Locate the cell with the specified text and output its [x, y] center coordinate. 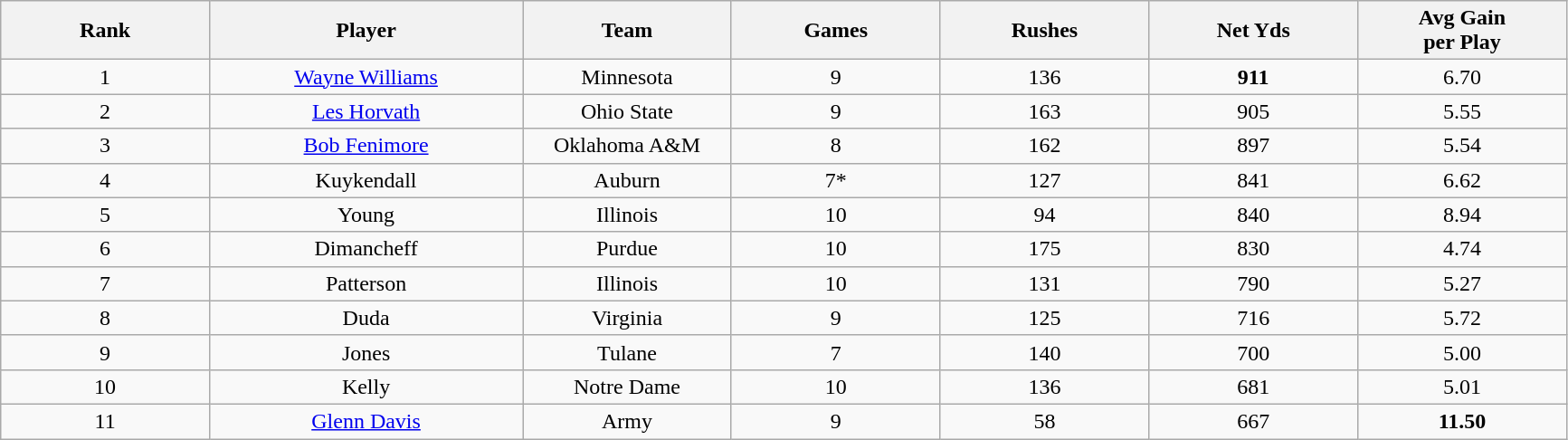
5.72 [1462, 318]
7* [836, 180]
Team [628, 31]
Purdue [628, 249]
11.50 [1462, 421]
Tulane [628, 352]
830 [1254, 249]
Jones [366, 352]
Rushes [1044, 31]
790 [1254, 283]
700 [1254, 352]
5.54 [1462, 146]
58 [1044, 421]
Glenn Davis [366, 421]
Bob Fenimore [366, 146]
5 [105, 215]
Young [366, 215]
Net Yds [1254, 31]
911 [1254, 77]
681 [1254, 387]
Avg Gainper Play [1462, 31]
Army [628, 421]
8.94 [1462, 215]
841 [1254, 180]
4.74 [1462, 249]
131 [1044, 283]
5.01 [1462, 387]
716 [1254, 318]
175 [1044, 249]
3 [105, 146]
11 [105, 421]
840 [1254, 215]
1 [105, 77]
Kuykendall [366, 180]
Virginia [628, 318]
Dimancheff [366, 249]
125 [1044, 318]
Games [836, 31]
Player [366, 31]
Oklahoma A&M [628, 146]
5.27 [1462, 283]
94 [1044, 215]
897 [1254, 146]
6.62 [1462, 180]
Ohio State [628, 111]
127 [1044, 180]
162 [1044, 146]
Patterson [366, 283]
Les Horvath [366, 111]
Auburn [628, 180]
163 [1044, 111]
Duda [366, 318]
Rank [105, 31]
2 [105, 111]
Minnesota [628, 77]
6.70 [1462, 77]
Notre Dame [628, 387]
4 [105, 180]
667 [1254, 421]
140 [1044, 352]
905 [1254, 111]
5.55 [1462, 111]
Wayne Williams [366, 77]
Kelly [366, 387]
6 [105, 249]
5.00 [1462, 352]
